For the text-containing cell, return its midpoint in (X, Y) coordinate format. 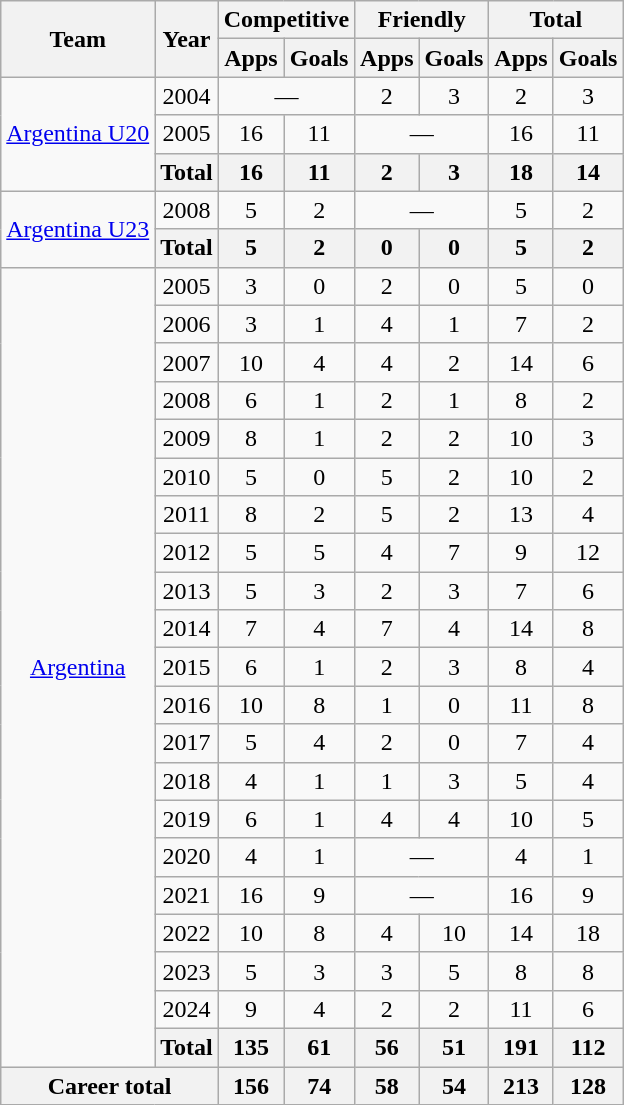
Year (187, 39)
2009 (187, 438)
112 (588, 1047)
2017 (187, 743)
13 (521, 515)
128 (588, 1085)
2006 (187, 324)
74 (320, 1085)
135 (250, 1047)
2004 (187, 96)
2007 (187, 362)
2020 (187, 857)
2023 (187, 971)
58 (387, 1085)
2019 (187, 819)
2016 (187, 705)
156 (250, 1085)
Competitive (286, 20)
56 (387, 1047)
2011 (187, 515)
191 (521, 1047)
2012 (187, 553)
61 (320, 1047)
213 (521, 1085)
2022 (187, 933)
Argentina U23 (78, 229)
12 (588, 553)
Argentina U20 (78, 134)
2014 (187, 629)
2015 (187, 667)
2010 (187, 477)
Team (78, 39)
2018 (187, 781)
2024 (187, 1009)
Friendly (422, 20)
54 (454, 1085)
Argentina (78, 666)
Career total (110, 1085)
2013 (187, 591)
2021 (187, 895)
51 (454, 1047)
